Return (X, Y) of the center of cell containing provided text 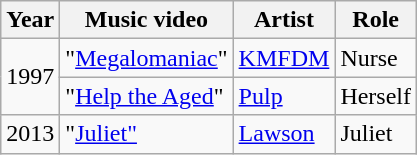
Artist (284, 20)
Pulp (284, 96)
KMFDM (284, 58)
Juliet (376, 134)
1997 (30, 77)
Year (30, 20)
"Help the Aged" (146, 96)
Lawson (284, 134)
Music video (146, 20)
2013 (30, 134)
"Megalomaniac" (146, 58)
Nurse (376, 58)
"Juliet" (146, 134)
Role (376, 20)
Herself (376, 96)
